Detect which cell encompasses the target text, then output its [X, Y] center coordinate. 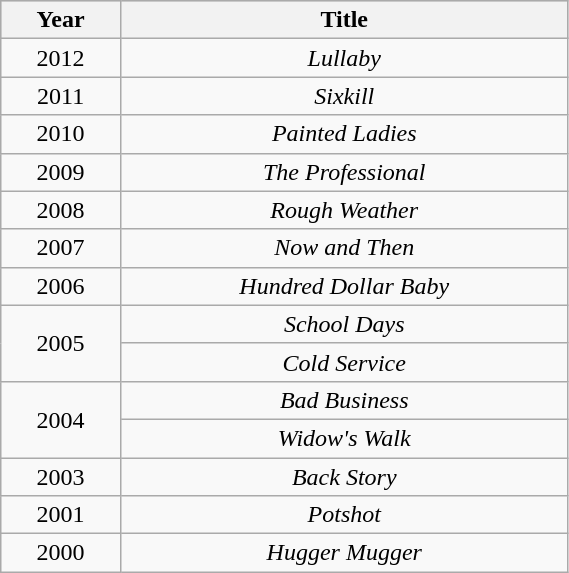
2006 [61, 286]
Lullaby [344, 58]
Bad Business [344, 400]
Widow's Walk [344, 438]
Year [61, 20]
2009 [61, 172]
Back Story [344, 477]
2000 [61, 553]
2012 [61, 58]
Rough Weather [344, 210]
2005 [61, 343]
Potshot [344, 515]
Painted Ladies [344, 134]
Hundred Dollar Baby [344, 286]
2010 [61, 134]
Cold Service [344, 362]
2001 [61, 515]
2008 [61, 210]
The Professional [344, 172]
Sixkill [344, 96]
Now and Then [344, 248]
School Days [344, 324]
Hugger Mugger [344, 553]
Title [344, 20]
2007 [61, 248]
2011 [61, 96]
2004 [61, 419]
2003 [61, 477]
